Extract the [x, y] coordinate from the center of the cell holding the provided text.  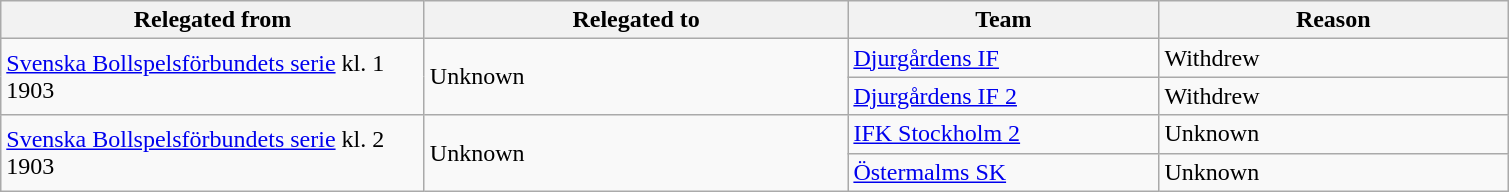
Svenska Bollspelsförbundets serie kl. 1 1903 [213, 77]
Reason [1334, 20]
Relegated to [636, 20]
Svenska Bollspelsförbundets serie kl. 2 1903 [213, 153]
Östermalms SK [1004, 172]
Djurgårdens IF 2 [1004, 96]
Relegated from [213, 20]
IFK Stockholm 2 [1004, 134]
Djurgårdens IF [1004, 58]
Team [1004, 20]
